Pinpoint the cell where the given text exists, returning its [x, y] midpoint coordinate. 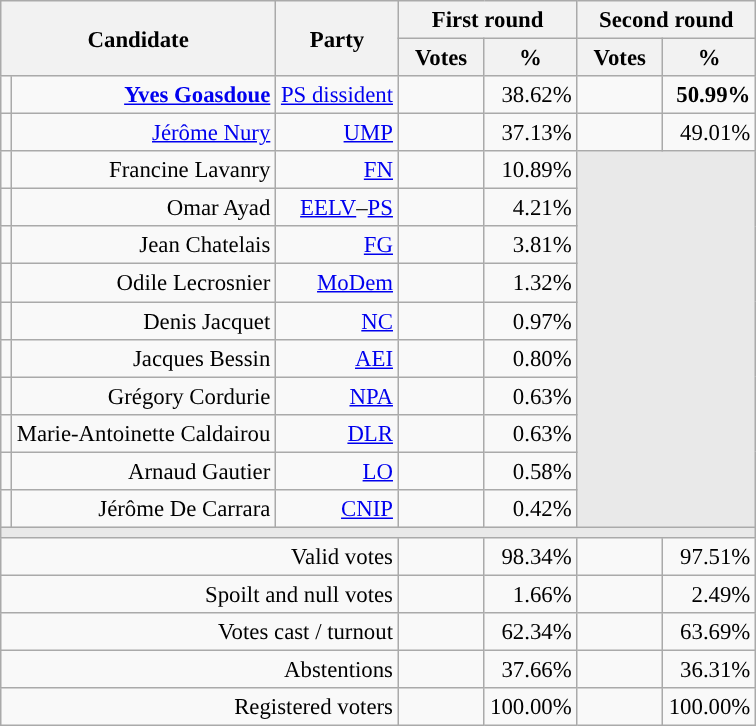
Party [338, 38]
Marie-Antoinette Caldairou [143, 433]
0.58% [530, 471]
1.66% [530, 594]
Grégory Cordurie [143, 396]
First round [488, 20]
EELV–PS [338, 208]
36.31% [710, 670]
4.21% [530, 208]
Omar Ayad [143, 208]
Jean Chatelais [143, 245]
Denis Jacquet [143, 321]
50.99% [710, 95]
NPA [338, 396]
49.01% [710, 133]
MoDem [338, 283]
Jacques Bessin [143, 358]
0.80% [530, 358]
Spoilt and null votes [200, 594]
Valid votes [200, 557]
LO [338, 471]
0.97% [530, 321]
98.34% [530, 557]
DLR [338, 433]
Votes cast / turnout [200, 632]
97.51% [710, 557]
Abstentions [200, 670]
Registered voters [200, 707]
0.42% [530, 509]
Candidate [138, 38]
FN [338, 170]
63.69% [710, 632]
Jérôme Nury [143, 133]
37.13% [530, 133]
Arnaud Gautier [143, 471]
AEI [338, 358]
Francine Lavanry [143, 170]
NC [338, 321]
1.32% [530, 283]
38.62% [530, 95]
Jérôme De Carrara [143, 509]
10.89% [530, 170]
CNIP [338, 509]
FG [338, 245]
2.49% [710, 594]
37.66% [530, 670]
Second round [666, 20]
62.34% [530, 632]
3.81% [530, 245]
Yves Goasdoue [143, 95]
PS dissident [338, 95]
Odile Lecrosnier [143, 283]
UMP [338, 133]
